Find where the given text appears and provide that cell's center as [x, y] coordinate. 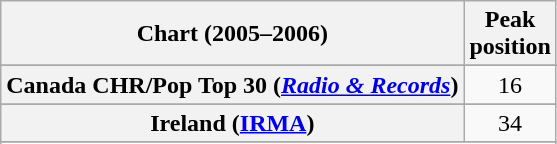
Chart (2005–2006) [232, 34]
16 [510, 85]
34 [510, 123]
Ireland (IRMA) [232, 123]
Peakposition [510, 34]
Canada CHR/Pop Top 30 (Radio & Records) [232, 85]
